Capture the cell that displays the provided text and extract its (X, Y) central coordinate. 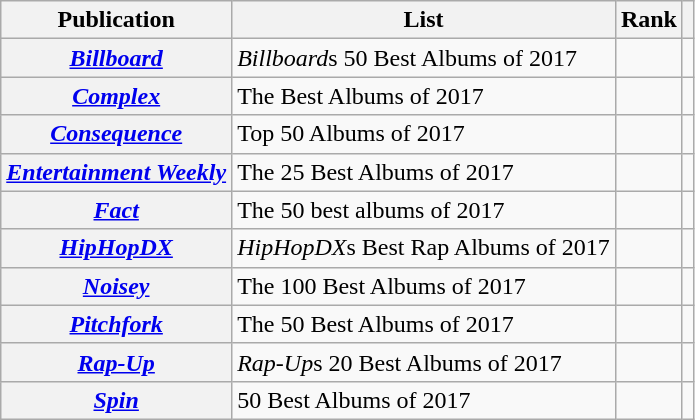
The Best Albums of 2017 (424, 96)
Publication (116, 20)
Pitchfork (116, 324)
Top 50 Albums of 2017 (424, 134)
Billboards 50 Best Albums of 2017 (424, 58)
Noisey (116, 286)
HipHopDXs Best Rap Albums of 2017 (424, 248)
Rank (648, 20)
The 50 best albums of 2017 (424, 210)
Complex (116, 96)
Spin (116, 400)
Rap-Up (116, 362)
Entertainment Weekly (116, 172)
HipHopDX (116, 248)
Rap-Ups 20 Best Albums of 2017 (424, 362)
The 25 Best Albums of 2017 (424, 172)
50 Best Albums of 2017 (424, 400)
Billboard (116, 58)
Fact (116, 210)
Consequence (116, 134)
The 50 Best Albums of 2017 (424, 324)
The 100 Best Albums of 2017 (424, 286)
List (424, 20)
